Provide the [X, Y] coordinate of the cell's center where the given text is located.  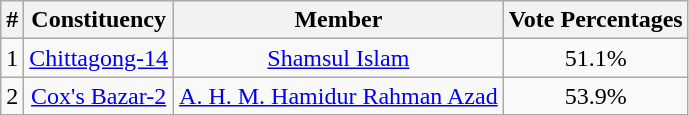
Constituency [99, 20]
53.9% [596, 96]
Vote Percentages [596, 20]
2 [12, 96]
Member [339, 20]
A. H. M. Hamidur Rahman Azad [339, 96]
51.1% [596, 58]
# [12, 20]
Shamsul Islam [339, 58]
Cox's Bazar-2 [99, 96]
Chittagong-14 [99, 58]
1 [12, 58]
